Pinpoint the cell where the given text exists, returning its (X, Y) midpoint coordinate. 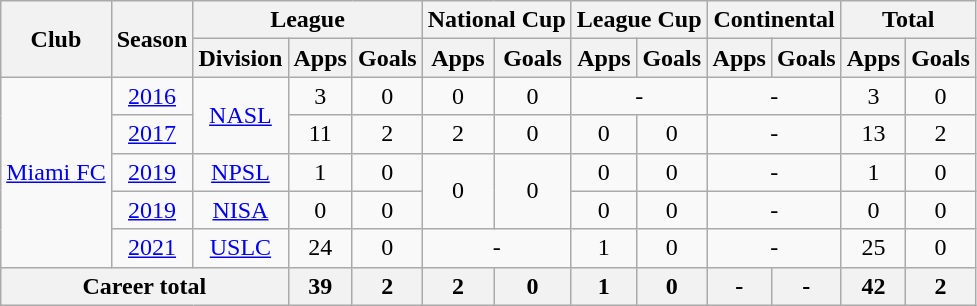
13 (873, 134)
NASL (240, 115)
USLC (240, 248)
24 (320, 248)
Career total (144, 286)
NPSL (240, 172)
2016 (152, 96)
Season (152, 39)
Miami FC (56, 172)
League Cup (639, 20)
Club (56, 39)
25 (873, 248)
Total (908, 20)
NISA (240, 210)
Division (240, 58)
42 (873, 286)
2017 (152, 134)
11 (320, 134)
League (308, 20)
39 (320, 286)
National Cup (496, 20)
2021 (152, 248)
Continental (774, 20)
